Capture the cell that displays the provided text and extract its [x, y] central coordinate. 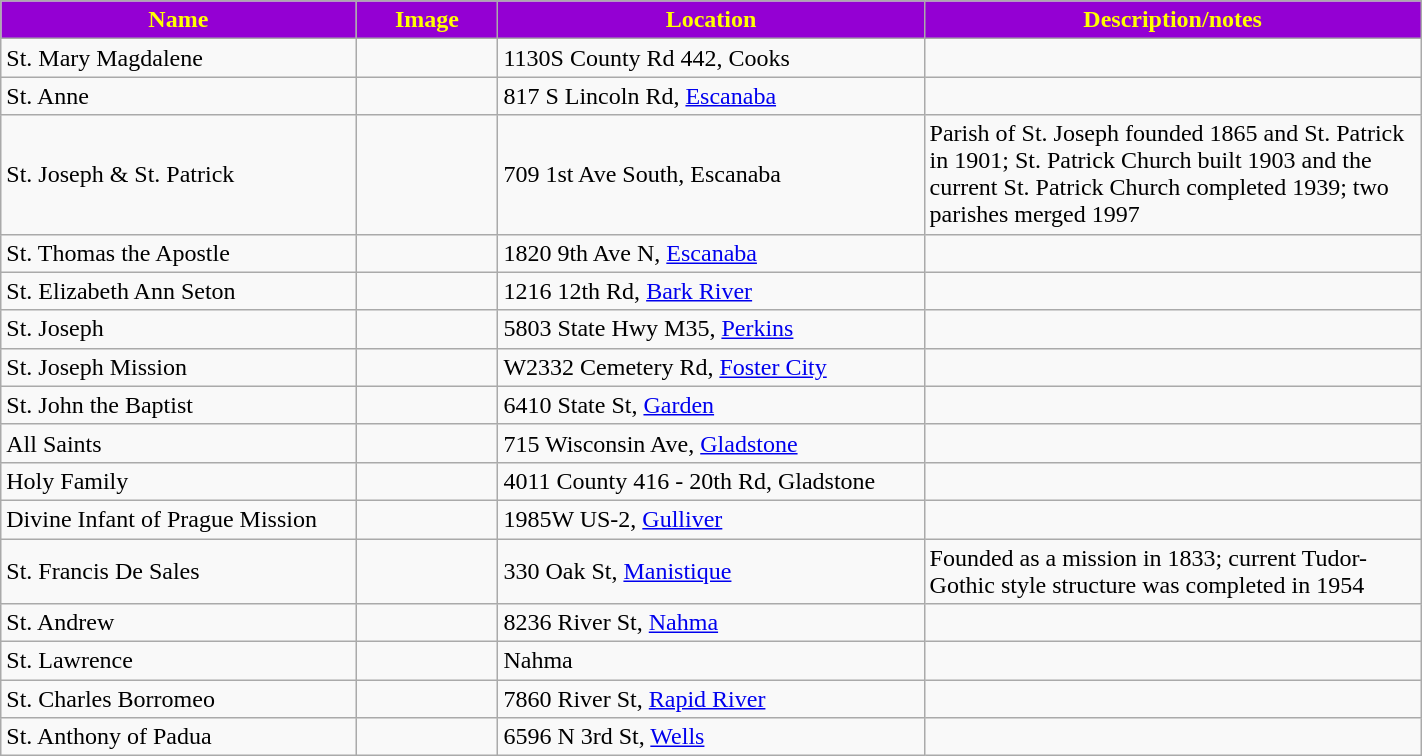
Holy Family [178, 481]
Divine Infant of Prague Mission [178, 519]
W2332 Cemetery Rd, Foster City [711, 367]
St. Joseph Mission [178, 367]
330 Oak St, Manistique [711, 570]
4011 County 416 - 20th Rd, Gladstone [711, 481]
8236 River St, Nahma [711, 623]
St. Andrew [178, 623]
Name [178, 20]
St. Mary Magdalene [178, 58]
817 S Lincoln Rd, Escanaba [711, 96]
709 1st Ave South, Escanaba [711, 174]
5803 State Hwy M35, Perkins [711, 329]
St. Charles Borromeo [178, 699]
1130S County Rd 442, Cooks [711, 58]
St. Joseph & St. Patrick [178, 174]
6410 State St, Garden [711, 405]
St. John the Baptist [178, 405]
St. Anthony of Padua [178, 737]
7860 River St, Rapid River [711, 699]
All Saints [178, 443]
St. Lawrence [178, 661]
St. Joseph [178, 329]
6596 N 3rd St, Wells [711, 737]
Founded as a mission in 1833; current Tudor-Gothic style structure was completed in 1954 [1172, 570]
1216 12th Rd, Bark River [711, 291]
1985W US-2, Gulliver [711, 519]
Image [427, 20]
St. Thomas the Apostle [178, 253]
715 Wisconsin Ave, Gladstone [711, 443]
St. Francis De Sales [178, 570]
Location [711, 20]
Description/notes [1172, 20]
1820 9th Ave N, Escanaba [711, 253]
Nahma [711, 661]
St. Anne [178, 96]
St. Elizabeth Ann Seton [178, 291]
